Capture the cell that displays the provided text and extract its (X, Y) central coordinate. 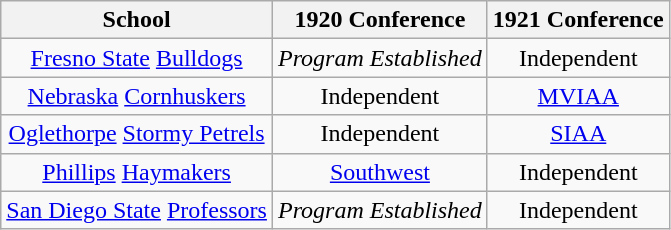
San Diego State Professors (137, 210)
Phillips Haymakers (137, 172)
1920 Conference (380, 20)
School (137, 20)
SIAA (578, 134)
MVIAA (578, 96)
Fresno State Bulldogs (137, 58)
Nebraska Cornhuskers (137, 96)
1921 Conference (578, 20)
Oglethorpe Stormy Petrels (137, 134)
Southwest (380, 172)
